Extract the [X, Y] coordinate from the center of the cell holding the provided text.  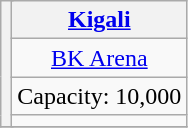
Capacity: 10,000 [100, 96]
BK Arena [100, 58]
Kigali [100, 20]
